From the cell containing the given text, extract its center point as (x, y) coordinate. 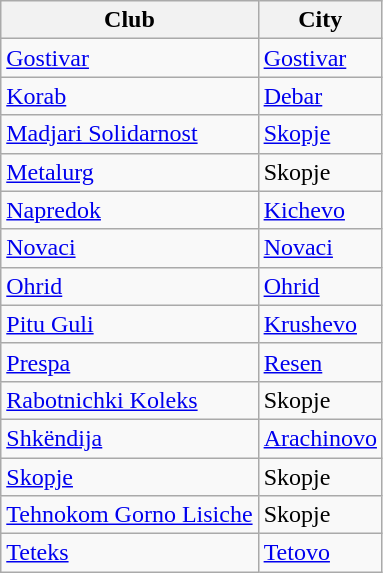
Prespa (130, 362)
Korab (130, 96)
Teteks (130, 553)
Pitu Guli (130, 324)
Napredok (130, 210)
Metalurg (130, 172)
Arachinovo (320, 438)
Madjari Solidarnost (130, 134)
Debar (320, 96)
Club (130, 20)
Tehnokom Gorno Lisiche (130, 515)
Shkëndija (130, 438)
Resen (320, 362)
Kichevo (320, 210)
City (320, 20)
Krushevo (320, 324)
Tetovo (320, 553)
Rabotnichki Koleks (130, 400)
